Scan for the cell matching the given text and deliver its (x, y) coordinate at center. 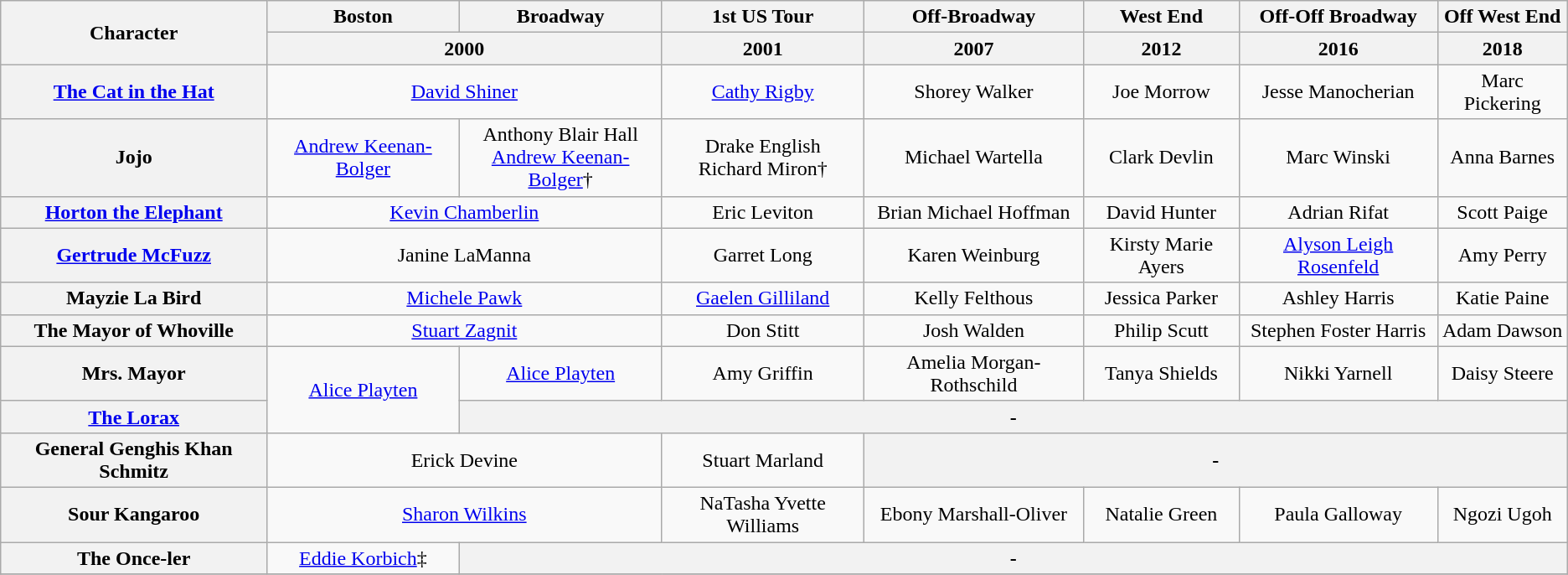
2016 (1338, 49)
Stuart Zagnit (464, 330)
Amelia Morgan-Rothschild (973, 374)
Shorey Walker (973, 92)
Scott Paige (1503, 212)
The Mayor of Whoville (134, 330)
Jesse Manocherian (1338, 92)
Amy Griffin (762, 374)
Philip Scutt (1162, 330)
Clark Devlin (1162, 158)
Off West End (1503, 17)
NaTasha Yvette Williams (762, 515)
Stuart Marland (762, 459)
2000 (464, 49)
Sour Kangaroo (134, 515)
Mayzie La Bird (134, 298)
Ebony Marshall-Oliver (973, 515)
Jessica Parker (1162, 298)
Erick Devine (464, 459)
Kelly Felthous (973, 298)
Mrs. Mayor (134, 374)
Ashley Harris (1338, 298)
Jojo (134, 158)
The Once-ler (134, 557)
Drake English Richard Miron† (762, 158)
The Cat in the Hat (134, 92)
Sharon Wilkins (464, 515)
2001 (762, 49)
Anthony Blair Hall Andrew Keenan-Bolger† (560, 158)
Boston (364, 17)
Andrew Keenan-Bolger (364, 158)
Alyson Leigh Rosenfeld (1338, 255)
Janine LaManna (464, 255)
Nikki Yarnell (1338, 374)
Joe Morrow (1162, 92)
2012 (1162, 49)
2007 (973, 49)
Eddie Korbich‡ (364, 557)
Daisy Steere (1503, 374)
General Genghis Khan Schmitz (134, 459)
Paula Galloway (1338, 515)
Cathy Rigby (762, 92)
Garret Long (762, 255)
Marc Pickering (1503, 92)
2018 (1503, 49)
Michael Wartella (973, 158)
Off-Broadway (973, 17)
Eric Leviton (762, 212)
Horton the Elephant (134, 212)
Tanya Shields (1162, 374)
Adrian Rifat (1338, 212)
Kirsty Marie Ayers (1162, 255)
Anna Barnes (1503, 158)
David Hunter (1162, 212)
Don Stitt (762, 330)
Brian Michael Hoffman (973, 212)
Marc Winski (1338, 158)
Ngozi Ugoh (1503, 515)
Character (134, 33)
Gaelen Gilliland (762, 298)
Karen Weinburg (973, 255)
Stephen Foster Harris (1338, 330)
Katie Paine (1503, 298)
Josh Walden (973, 330)
The Lorax (134, 417)
Adam Dawson (1503, 330)
Michele Pawk (464, 298)
Gertrude McFuzz (134, 255)
1st US Tour (762, 17)
Broadway (560, 17)
West End (1162, 17)
Amy Perry (1503, 255)
Off-Off Broadway (1338, 17)
Natalie Green (1162, 515)
Kevin Chamberlin (464, 212)
David Shiner (464, 92)
